Output the (x, y) coordinate of the center of the cell containing the given text.  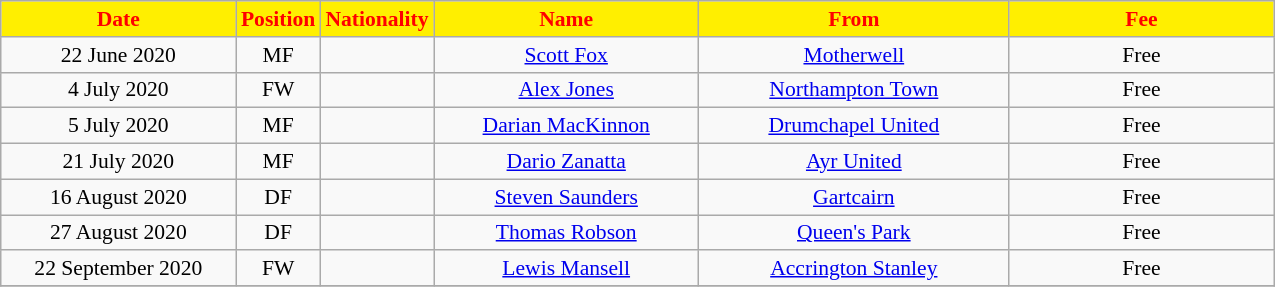
Alex Jones (566, 90)
Lewis Mansell (566, 269)
27 August 2020 (118, 233)
Motherwell (854, 55)
Fee (1142, 19)
Gartcairn (854, 197)
Name (566, 19)
22 September 2020 (118, 269)
16 August 2020 (118, 197)
21 July 2020 (118, 162)
Drumchapel United (854, 126)
From (854, 19)
Nationality (376, 19)
4 July 2020 (118, 90)
Position (278, 19)
Northampton Town (854, 90)
Ayr United (854, 162)
Dario Zanatta (566, 162)
Accrington Stanley (854, 269)
Scott Fox (566, 55)
Thomas Robson (566, 233)
Darian MacKinnon (566, 126)
Queen's Park (854, 233)
22 June 2020 (118, 55)
5 July 2020 (118, 126)
Steven Saunders (566, 197)
Date (118, 19)
